Extract the (x, y) coordinate from the center of the cell holding the provided text.  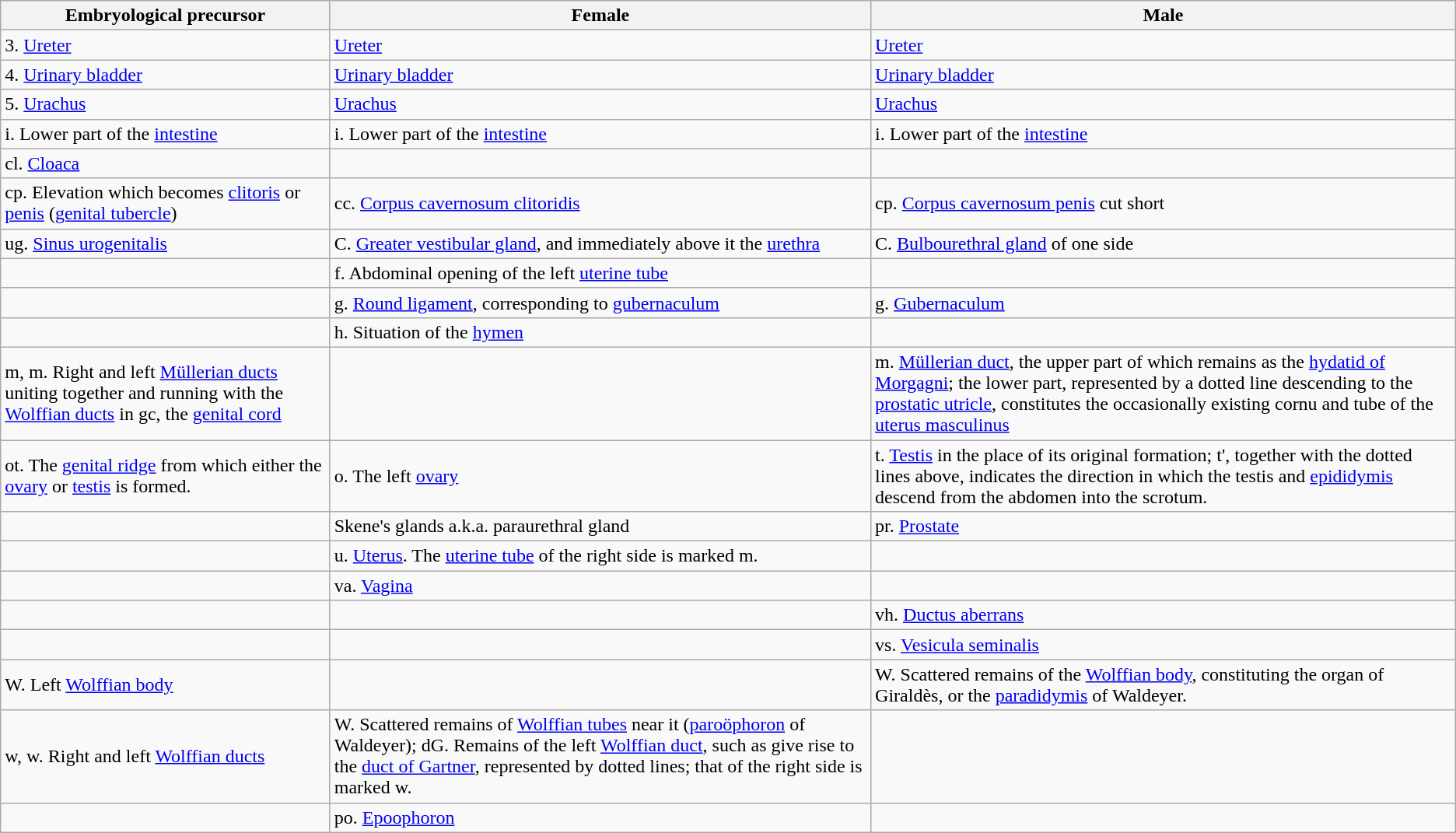
pr. Prostate (1164, 527)
Female (600, 16)
g. Round ligament, corresponding to gubernaculum (600, 303)
u. Uterus. The uterine tube of the right side is marked m. (600, 556)
m, m. Right and left Müllerian ducts uniting together and running with the Wolffian ducts in gc, the genital cord (165, 394)
vh. Ductus aberrans (1164, 615)
cl. Cloaca (165, 163)
4. Urinary bladder (165, 75)
h. Situation of the hymen (600, 332)
3. Ureter (165, 45)
vs. Vesicula seminalis (1164, 645)
f. Abdominal opening of the left uterine tube (600, 273)
w, w. Right and left Wolffian ducts (165, 756)
ug. Sinus urogenitalis (165, 243)
Skene's glands a.k.a. paraurethral gland (600, 527)
Male (1164, 16)
W. Left Wolffian body (165, 684)
po. Epoophoron (600, 817)
C. Bulbourethral gland of one side (1164, 243)
C. Greater vestibular gland, and immediately above it the urethra (600, 243)
Embryological precursor (165, 16)
cp. Corpus cavernosum penis cut short (1164, 204)
va. Vagina (600, 586)
ot. The genital ridge from which either the ovary or testis is formed. (165, 476)
cc. Corpus cavernosum clitoridis (600, 204)
o. The left ovary (600, 476)
g. Gubernaculum (1164, 303)
5. Urachus (165, 104)
W. Scattered remains of the Wolffian body, constituting the organ of Giraldès, or the paradidymis of Waldeyer. (1164, 684)
cp. Elevation which becomes clitoris or penis (genital tubercle) (165, 204)
